Provide the (x, y) coordinate of the cell's center where the given text is located.  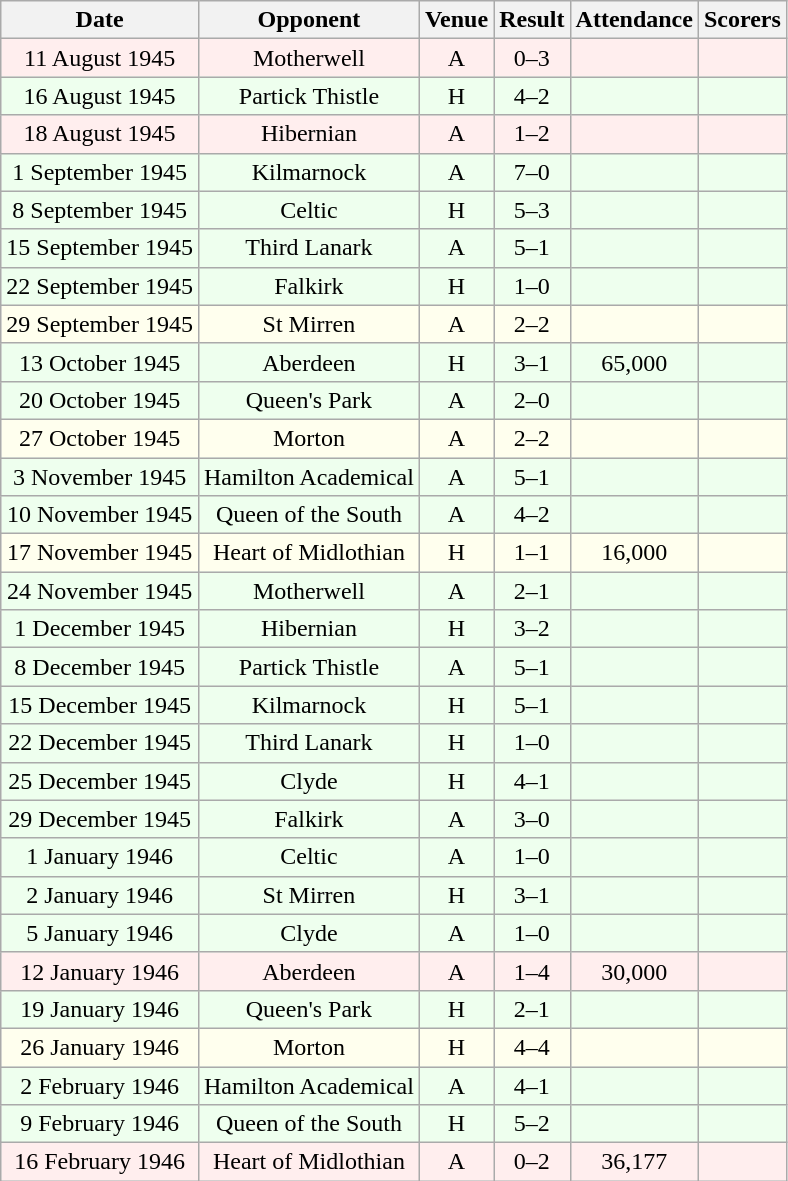
1 January 1946 (100, 857)
13 October 1945 (100, 362)
16 August 1945 (100, 96)
29 December 1945 (100, 819)
16,000 (634, 553)
5–3 (532, 210)
2 January 1946 (100, 895)
29 September 1945 (100, 324)
16 February 1946 (100, 1162)
4–4 (532, 1047)
11 August 1945 (100, 58)
2 February 1946 (100, 1085)
65,000 (634, 362)
26 January 1946 (100, 1047)
20 October 1945 (100, 400)
1 December 1945 (100, 629)
5–2 (532, 1124)
12 January 1946 (100, 971)
0–2 (532, 1162)
27 October 1945 (100, 438)
8 September 1945 (100, 210)
24 November 1945 (100, 591)
18 August 1945 (100, 134)
7–0 (532, 172)
36,177 (634, 1162)
0–3 (532, 58)
1–4 (532, 971)
9 February 1946 (100, 1124)
Attendance (634, 20)
Date (100, 20)
2–0 (532, 400)
1–1 (532, 553)
8 December 1945 (100, 667)
3–0 (532, 819)
22 December 1945 (100, 743)
22 September 1945 (100, 286)
15 September 1945 (100, 248)
1 September 1945 (100, 172)
3–2 (532, 629)
25 December 1945 (100, 781)
Venue (456, 20)
Result (532, 20)
Scorers (742, 20)
Opponent (308, 20)
5 January 1946 (100, 933)
15 December 1945 (100, 705)
17 November 1945 (100, 553)
10 November 1945 (100, 515)
19 January 1946 (100, 1009)
30,000 (634, 971)
1–2 (532, 134)
3 November 1945 (100, 477)
